Return the (x, y) coordinate for the center point of the cell that contains the specified text.  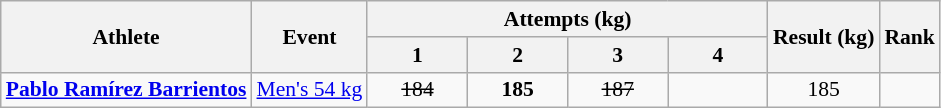
4 (718, 55)
Event (309, 36)
Attempts (kg) (567, 19)
Pablo Ramírez Barrientos (126, 90)
Men's 54 kg (309, 90)
Rank (910, 36)
1 (417, 55)
2 (518, 55)
3 (618, 55)
187 (618, 90)
Result (kg) (824, 36)
184 (417, 90)
Athlete (126, 36)
